Detect which cell encompasses the target text, then output its (X, Y) center coordinate. 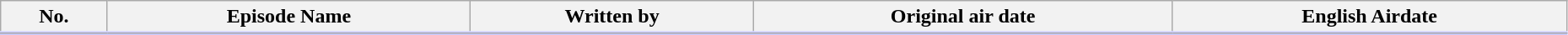
No. (54, 17)
Episode Name (288, 17)
Original air date (963, 17)
Written by (612, 17)
English Airdate (1370, 17)
